Identify which cell holds the provided text, then report its (x, y) central coordinate. 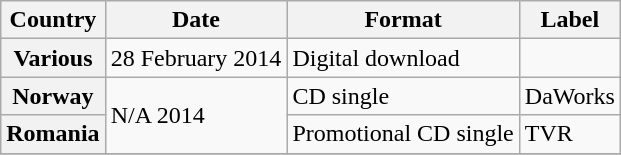
Norway (53, 96)
Date (196, 20)
Promotional CD single (403, 134)
CD single (403, 96)
Digital download (403, 58)
Various (53, 58)
TVR (570, 134)
28 February 2014 (196, 58)
Country (53, 20)
DaWorks (570, 96)
Format (403, 20)
Label (570, 20)
N/A 2014 (196, 115)
Romania (53, 134)
